Output the (x, y) coordinate of the center of the cell containing the given text.  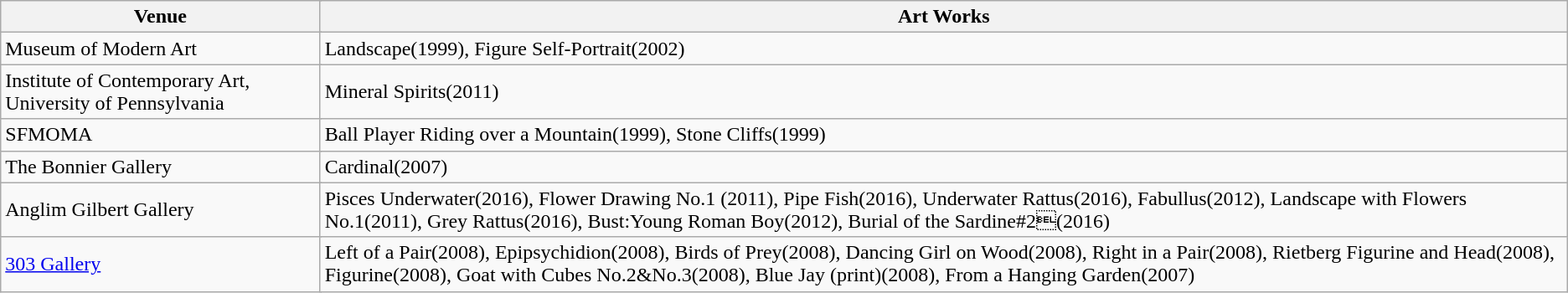
Anglim Gilbert Gallery (161, 209)
The Bonnier Gallery (161, 167)
Cardinal(2007) (943, 167)
Landscape(1999), Figure Self-Portrait(2002) (943, 49)
Museum of Modern Art (161, 49)
Venue (161, 17)
Mineral Spirits(2011) (943, 92)
Ball Player Riding over a Mountain(1999), Stone Cliffs(1999) (943, 135)
Institute of Contemporary Art, University of Pennsylvania (161, 92)
Art Works (943, 17)
SFMOMA (161, 135)
303 Gallery (161, 265)
